Return [X, Y] of the center of cell containing provided text 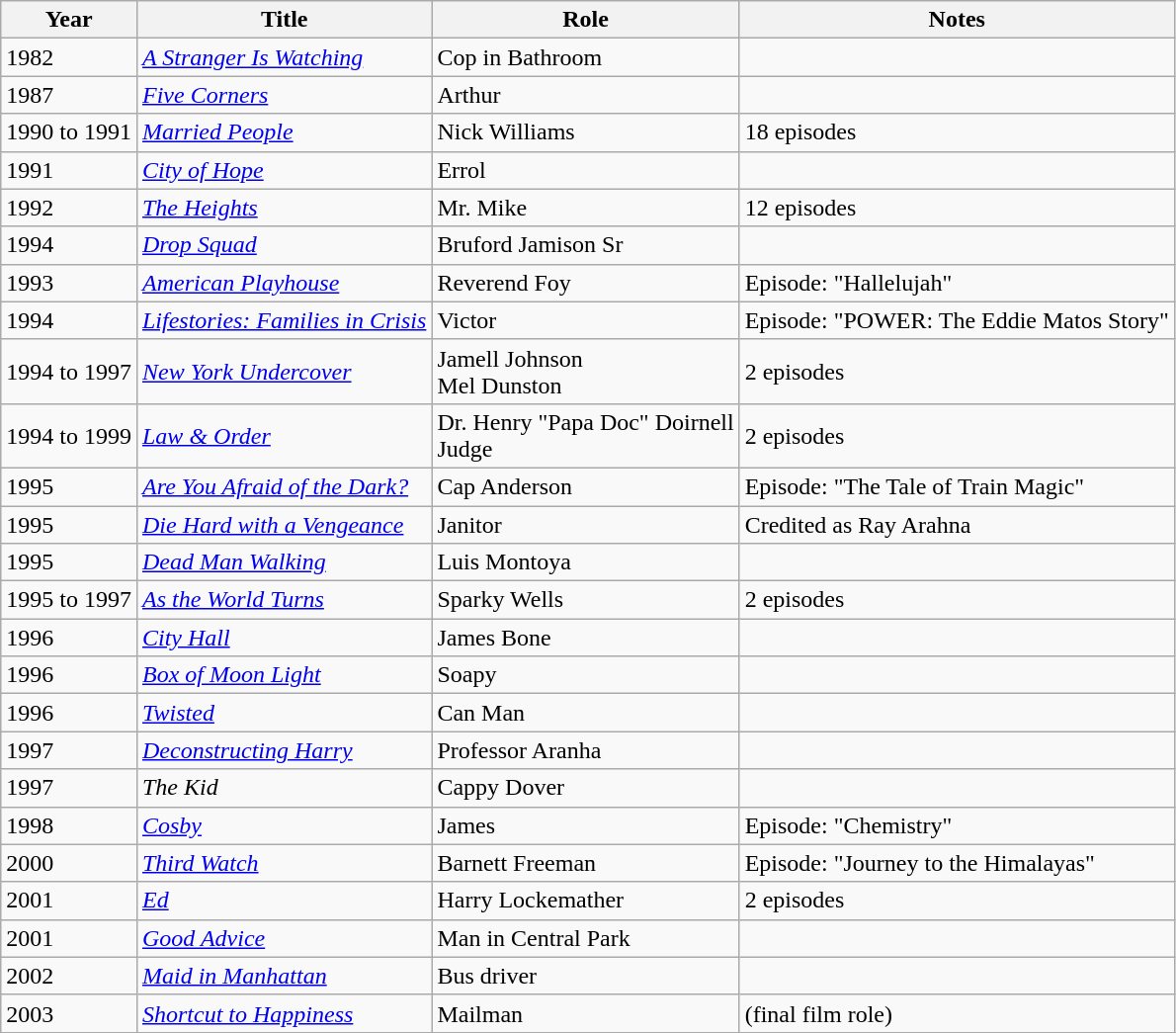
A Stranger Is Watching [284, 57]
Victor [585, 320]
1990 to 1991 [69, 132]
18 episodes [957, 132]
Dr. Henry "Papa Doc" DoirnellJudge [585, 435]
Sparky Wells [585, 600]
Man in Central Park [585, 938]
Role [585, 20]
Notes [957, 20]
Year [69, 20]
(final film role) [957, 1013]
Cosby [284, 825]
1991 [69, 170]
Twisted [284, 713]
Barnett Freeman [585, 863]
Third Watch [284, 863]
Die Hard with a Vengeance [284, 525]
Episode: "POWER: The Eddie Matos Story" [957, 320]
Episode: "The Tale of Train Magic" [957, 486]
New York Undercover [284, 372]
Good Advice [284, 938]
2000 [69, 863]
1995 to 1997 [69, 600]
Reverend Foy [585, 283]
The Kid [284, 788]
1994 to 1997 [69, 372]
City Hall [284, 638]
Can Man [585, 713]
City of Hope [284, 170]
Mr. Mike [585, 208]
1994 to 1999 [69, 435]
The Heights [284, 208]
Episode: "Chemistry" [957, 825]
1987 [69, 95]
Arthur [585, 95]
Bus driver [585, 976]
Cop in Bathroom [585, 57]
Episode: "Hallelujah" [957, 283]
1998 [69, 825]
Bruford Jamison Sr [585, 245]
Cap Anderson [585, 486]
2003 [69, 1013]
Harry Lockemather [585, 901]
Drop Squad [284, 245]
James [585, 825]
Episode: "Journey to the Himalayas" [957, 863]
Five Corners [284, 95]
Professor Aranha [585, 750]
Cappy Dover [585, 788]
1993 [69, 283]
Box of Moon Light [284, 675]
Married People [284, 132]
2002 [69, 976]
Ed [284, 901]
Law & Order [284, 435]
Nick Williams [585, 132]
Title [284, 20]
Dead Man Walking [284, 562]
As the World Turns [284, 600]
Shortcut to Happiness [284, 1013]
Credited as Ray Arahna [957, 525]
Lifestories: Families in Crisis [284, 320]
Luis Montoya [585, 562]
Are You Afraid of the Dark? [284, 486]
Mailman [585, 1013]
1982 [69, 57]
Soapy [585, 675]
Errol [585, 170]
1992 [69, 208]
American Playhouse [284, 283]
Deconstructing Harry [284, 750]
James Bone [585, 638]
Jamell JohnsonMel Dunston [585, 372]
12 episodes [957, 208]
Janitor [585, 525]
Maid in Manhattan [284, 976]
